For the text-containing cell, return its midpoint in [x, y] coordinate format. 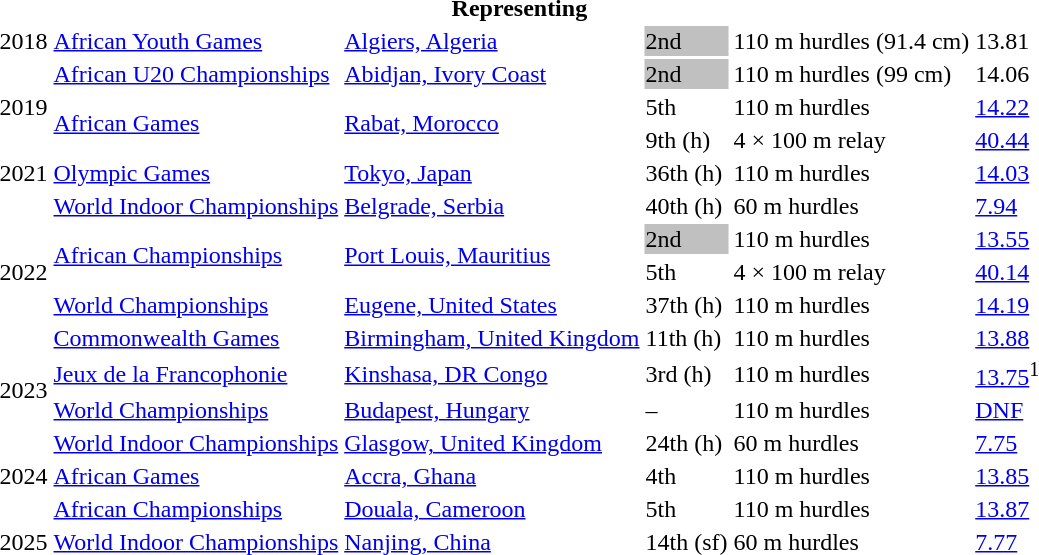
Olympic Games [196, 173]
Kinshasa, DR Congo [492, 374]
Abidjan, Ivory Coast [492, 74]
Eugene, United States [492, 305]
Birmingham, United Kingdom [492, 338]
Budapest, Hungary [492, 410]
Commonwealth Games [196, 338]
Rabat, Morocco [492, 124]
110 m hurdles (99 cm) [852, 74]
9th (h) [686, 140]
36th (h) [686, 173]
African U20 Championships [196, 74]
3rd (h) [686, 374]
Accra, Ghana [492, 476]
110 m hurdles (91.4 cm) [852, 41]
37th (h) [686, 305]
Douala, Cameroon [492, 509]
24th (h) [686, 443]
African Youth Games [196, 41]
Tokyo, Japan [492, 173]
4th [686, 476]
– [686, 410]
11th (h) [686, 338]
Jeux de la Francophonie [196, 374]
40th (h) [686, 206]
Port Louis, Mauritius [492, 256]
Belgrade, Serbia [492, 206]
Algiers, Algeria [492, 41]
Glasgow, United Kingdom [492, 443]
